Detect which cell encompasses the target text, then output its [x, y] center coordinate. 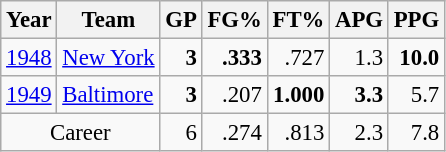
.274 [234, 133]
.813 [298, 133]
1948 [29, 58]
FG% [234, 20]
Year [29, 20]
New York [108, 58]
Baltimore [108, 95]
.207 [234, 95]
APG [360, 20]
5.7 [416, 95]
7.8 [416, 133]
.727 [298, 58]
2.3 [360, 133]
1949 [29, 95]
10.0 [416, 58]
GP [181, 20]
PPG [416, 20]
1.000 [298, 95]
6 [181, 133]
3.3 [360, 95]
1.3 [360, 58]
FT% [298, 20]
Team [108, 20]
.333 [234, 58]
Career [80, 133]
